Pinpoint the cell where the given text exists, returning its [x, y] midpoint coordinate. 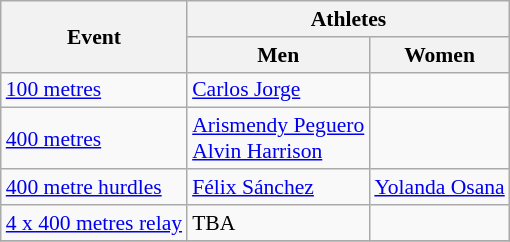
100 metres [94, 90]
TBA [278, 223]
4 x 400 metres relay [94, 223]
Félix Sánchez [278, 187]
Event [94, 36]
Men [278, 55]
400 metre hurdles [94, 187]
Athletes [348, 19]
Carlos Jorge [278, 90]
400 metres [94, 138]
Women [439, 55]
Arismendy Peguero Alvin Harrison [278, 138]
Yolanda Osana [439, 187]
